Find where the given text appears and provide that cell's center as [x, y] coordinate. 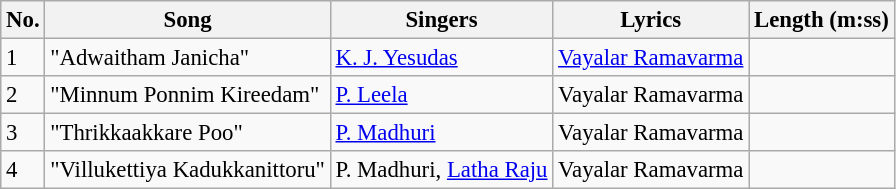
Song [188, 20]
Length (m:ss) [822, 20]
3 [23, 133]
P. Leela [442, 95]
"Villukettiya Kadukkanittoru" [188, 170]
"Minnum Ponnim Kireedam" [188, 95]
P. Madhuri, Latha Raju [442, 170]
2 [23, 95]
Singers [442, 20]
No. [23, 20]
1 [23, 58]
"Adwaitham Janicha" [188, 58]
"Thrikkaakkare Poo" [188, 133]
Lyrics [651, 20]
4 [23, 170]
P. Madhuri [442, 133]
K. J. Yesudas [442, 58]
